Output the [x, y] coordinate of the center of the cell containing the given text.  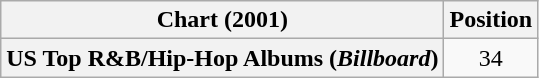
US Top R&B/Hip-Hop Albums (Billboard) [222, 58]
34 [491, 58]
Position [491, 20]
Chart (2001) [222, 20]
